Locate the cell with the specified text and output its (x, y) center coordinate. 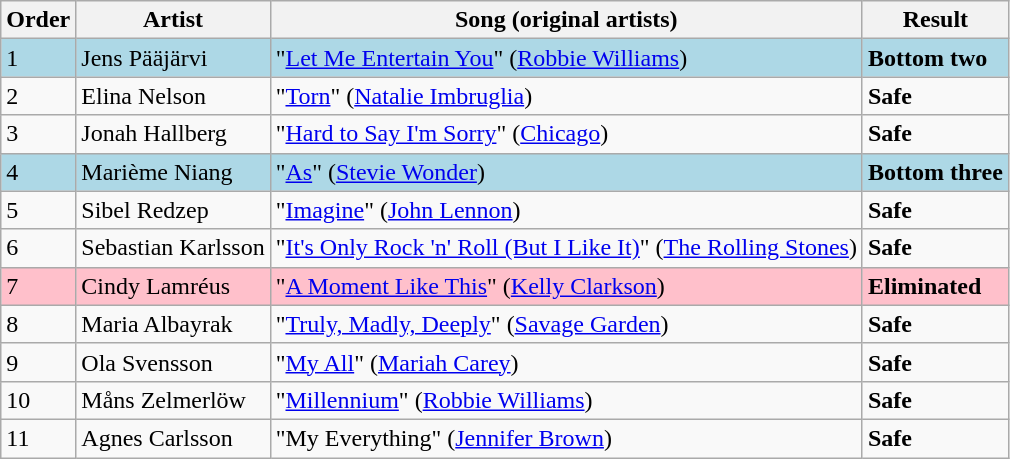
Eliminated (935, 286)
11 (38, 438)
Song (original artists) (566, 20)
7 (38, 286)
8 (38, 324)
"My Everything" (Jennifer Brown) (566, 438)
2 (38, 96)
"Imagine" (John Lennon) (566, 210)
Sebastian Karlsson (173, 248)
1 (38, 58)
Jonah Hallberg (173, 134)
Bottom two (935, 58)
"Hard to Say I'm Sorry" (Chicago) (566, 134)
9 (38, 362)
Agnes Carlsson (173, 438)
"As" (Stevie Wonder) (566, 172)
"Millennium" (Robbie Williams) (566, 400)
Maria Albayrak (173, 324)
Cindy Lamréus (173, 286)
6 (38, 248)
"My All" (Mariah Carey) (566, 362)
Bottom three (935, 172)
Artist (173, 20)
3 (38, 134)
Result (935, 20)
Jens Pääjärvi (173, 58)
10 (38, 400)
"It's Only Rock 'n' Roll (But I Like It)" (The Rolling Stones) (566, 248)
Elina Nelson (173, 96)
"Torn" (Natalie Imbruglia) (566, 96)
"Let Me Entertain You" (Robbie Williams) (566, 58)
"Truly, Madly, Deeply" (Savage Garden) (566, 324)
Ola Svensson (173, 362)
5 (38, 210)
Marième Niang (173, 172)
"A Moment Like This" (Kelly Clarkson) (566, 286)
Måns Zelmerlöw (173, 400)
Sibel Redzep (173, 210)
Order (38, 20)
4 (38, 172)
